Return the (X, Y) coordinate for the center point of the cell that contains the specified text.  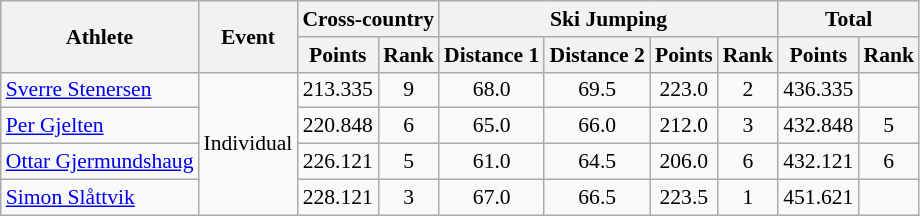
66.5 (596, 197)
69.5 (596, 90)
226.121 (338, 162)
Per Gjelten (100, 126)
212.0 (684, 126)
64.5 (596, 162)
Sverre Stenersen (100, 90)
65.0 (492, 126)
61.0 (492, 162)
223.0 (684, 90)
451.621 (818, 197)
213.335 (338, 90)
Distance 1 (492, 55)
Distance 2 (596, 55)
9 (408, 90)
432.121 (818, 162)
68.0 (492, 90)
Individual (248, 143)
Cross-country (368, 19)
67.0 (492, 197)
Total (848, 19)
Simon Slåttvik (100, 197)
2 (748, 90)
228.121 (338, 197)
66.0 (596, 126)
Event (248, 36)
220.848 (338, 126)
206.0 (684, 162)
1 (748, 197)
223.5 (684, 197)
Ski Jumping (608, 19)
436.335 (818, 90)
432.848 (818, 126)
Ottar Gjermundshaug (100, 162)
Athlete (100, 36)
